Extract the [x, y] coordinate from the center of the cell holding the provided text.  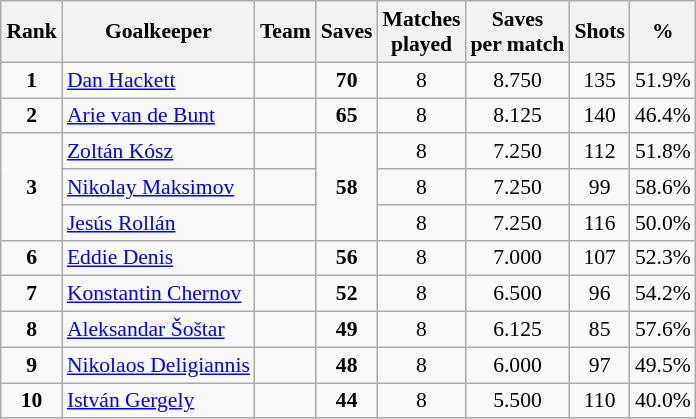
51.9% [663, 80]
3 [32, 188]
8.125 [518, 116]
49.5% [663, 365]
Saves [347, 32]
40.0% [663, 401]
49 [347, 330]
István Gergely [158, 401]
58.6% [663, 187]
112 [600, 152]
6.000 [518, 365]
6.125 [518, 330]
Savesper match [518, 32]
140 [600, 116]
96 [600, 294]
Goalkeeper [158, 32]
9 [32, 365]
2 [32, 116]
Matchesplayed [421, 32]
Nikolaos Deligiannis [158, 365]
48 [347, 365]
50.0% [663, 223]
97 [600, 365]
6 [32, 258]
57.6% [663, 330]
110 [600, 401]
70 [347, 80]
Jesús Rollán [158, 223]
Rank [32, 32]
Zoltán Kósz [158, 152]
Team [286, 32]
Eddie Denis [158, 258]
% [663, 32]
52.3% [663, 258]
Arie van de Bunt [158, 116]
6.500 [518, 294]
8.750 [518, 80]
52 [347, 294]
10 [32, 401]
7 [32, 294]
1 [32, 80]
51.8% [663, 152]
56 [347, 258]
107 [600, 258]
Konstantin Chernov [158, 294]
99 [600, 187]
Dan Hackett [158, 80]
7.000 [518, 258]
116 [600, 223]
58 [347, 188]
Nikolay Maksimov [158, 187]
Aleksandar Šoštar [158, 330]
135 [600, 80]
44 [347, 401]
65 [347, 116]
85 [600, 330]
54.2% [663, 294]
Shots [600, 32]
46.4% [663, 116]
5.500 [518, 401]
